Pinpoint the cell where the given text exists, returning its (x, y) midpoint coordinate. 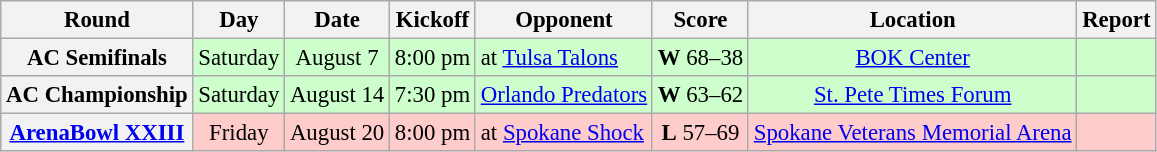
AC Semifinals (97, 58)
Orlando Predators (564, 95)
Kickoff (433, 20)
Opponent (564, 20)
Spokane Veterans Memorial Arena (912, 133)
at Spokane Shock (564, 133)
Report (1116, 20)
L 57–69 (700, 133)
ArenaBowl XXIII (97, 133)
Date (338, 20)
W 63–62 (700, 95)
7:30 pm (433, 95)
St. Pete Times Forum (912, 95)
Day (239, 20)
August 14 (338, 95)
August 20 (338, 133)
August 7 (338, 58)
W 68–38 (700, 58)
AC Championship (97, 95)
Score (700, 20)
at Tulsa Talons (564, 58)
Location (912, 20)
Round (97, 20)
Friday (239, 133)
BOK Center (912, 58)
